From the cell containing the given text, extract its center point as [X, Y] coordinate. 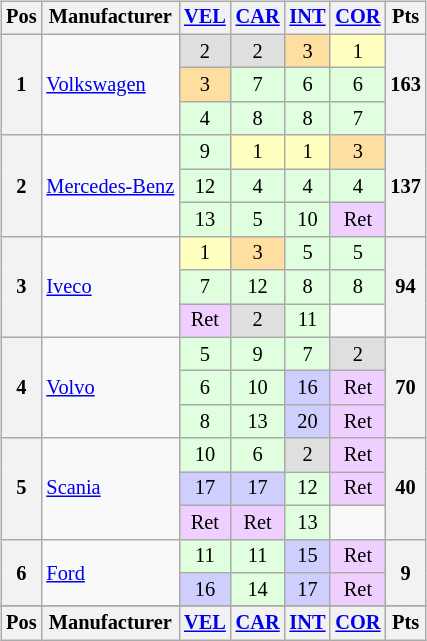
Scania [110, 488]
94 [405, 286]
70 [405, 388]
163 [405, 84]
Mercedes-Benz [110, 186]
Volvo [110, 388]
15 [308, 556]
14 [258, 590]
40 [405, 488]
Iveco [110, 286]
137 [405, 186]
20 [308, 422]
Volkswagen [110, 84]
Ford [110, 572]
